Scan for the cell matching the given text and deliver its (X, Y) coordinate at center. 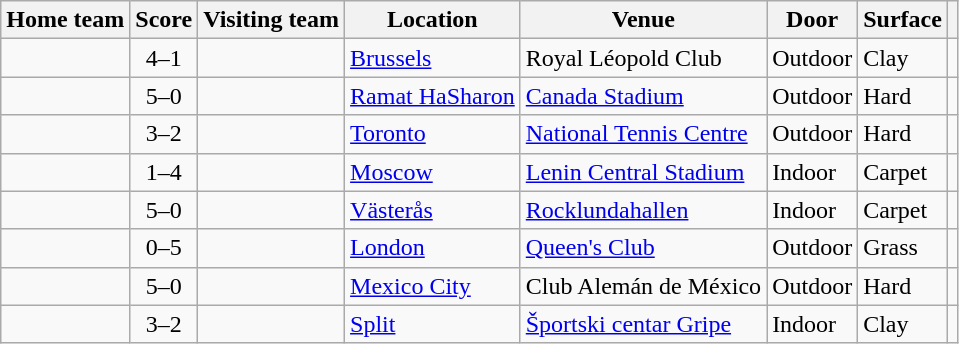
Surface (903, 20)
Ramat HaSharon (433, 96)
Brussels (433, 58)
Toronto (433, 134)
Split (433, 324)
Lenin Central Stadium (643, 172)
Rocklundahallen (643, 210)
Royal Léopold Club (643, 58)
Mexico City (433, 286)
Västerås (433, 210)
Canada Stadium (643, 96)
Home team (66, 20)
4–1 (164, 58)
Door (812, 20)
Location (433, 20)
London (433, 248)
Queen's Club (643, 248)
Club Alemán de México (643, 286)
1–4 (164, 172)
Venue (643, 20)
Grass (903, 248)
Score (164, 20)
Visiting team (272, 20)
Moscow (433, 172)
Športski centar Gripe (643, 324)
National Tennis Centre (643, 134)
0–5 (164, 248)
